For the text-containing cell, return its midpoint in (X, Y) coordinate format. 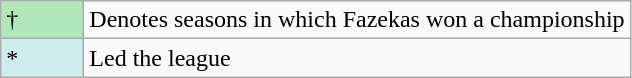
* (42, 58)
† (42, 20)
Denotes seasons in which Fazekas won a championship (357, 20)
Led the league (357, 58)
